Pinpoint the cell where the given text exists, returning its (x, y) midpoint coordinate. 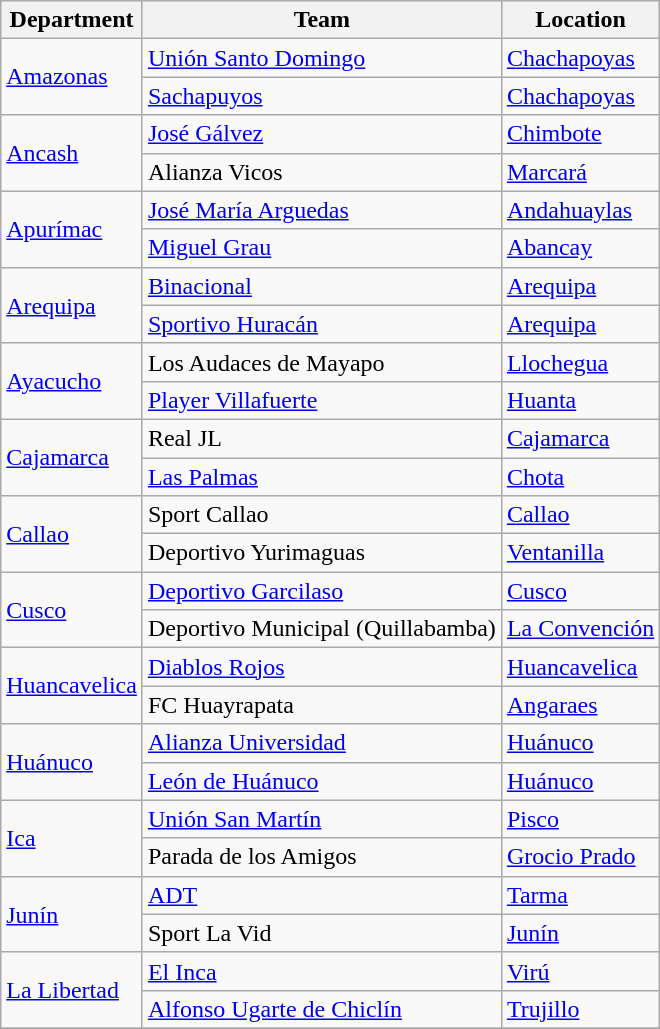
Apurímac (72, 229)
Sachapuyos (322, 96)
Team (322, 20)
La Convención (580, 629)
Location (580, 20)
Trujillo (580, 1009)
Sport La Vid (322, 933)
Tarma (580, 895)
Alfonso Ugarte de Chiclín (322, 1009)
Los Audaces de Mayapo (322, 362)
Binacional (322, 286)
Marcará (580, 172)
Huanta (580, 400)
Unión San Martín (322, 819)
Ancash (72, 153)
Deportivo Garcilaso (322, 591)
FC Huayrapata (322, 705)
León de Huánuco (322, 781)
Alianza Universidad (322, 743)
Las Palmas (322, 477)
Alianza Vicos (322, 172)
Player Villafuerte (322, 400)
Andahuaylas (580, 210)
Ventanilla (580, 553)
Miguel Grau (322, 248)
Deportivo Municipal (Quillabamba) (322, 629)
Deportivo Yurimaguas (322, 553)
La Libertad (72, 990)
ADT (322, 895)
Abancay (580, 248)
Angaraes (580, 705)
Diablos Rojos (322, 667)
Llochegua (580, 362)
José Gálvez (322, 134)
Pisco (580, 819)
Virú (580, 971)
Real JL (322, 438)
Parada de los Amigos (322, 857)
Ayacucho (72, 381)
José María Arguedas (322, 210)
Sport Callao (322, 515)
Chota (580, 477)
Grocio Prado (580, 857)
Unión Santo Domingo (322, 58)
Chimbote (580, 134)
El Inca (322, 971)
Sportivo Huracán (322, 324)
Ica (72, 838)
Amazonas (72, 77)
Department (72, 20)
